Output the (x, y) coordinate of the center of the cell containing the given text.  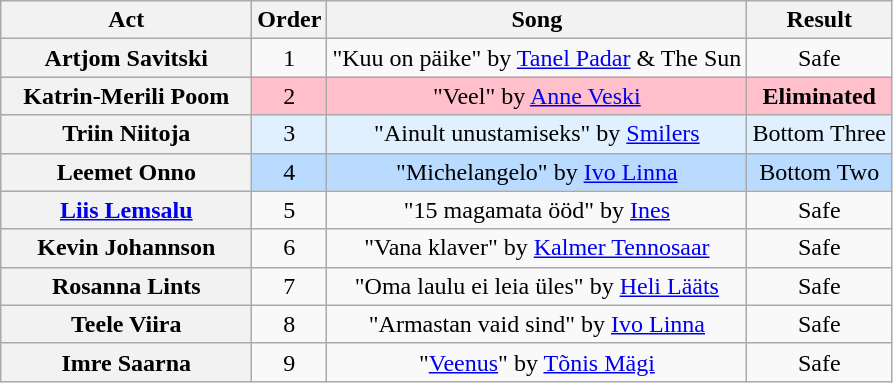
7 (290, 286)
5 (290, 210)
Katrin-Merili Poom (126, 96)
Bottom Three (820, 134)
Leemet Onno (126, 172)
8 (290, 324)
3 (290, 134)
"Oma laulu ei leia üles" by Heli Lääts (537, 286)
Rosanna Lints (126, 286)
Teele Viira (126, 324)
"Vana klaver" by Kalmer Tennosaar (537, 248)
"Armastan vaid sind" by Ivo Linna (537, 324)
6 (290, 248)
Triin Niitoja (126, 134)
"Michelangelo" by Ivo Linna (537, 172)
"Veenus" by Tõnis Mägi (537, 362)
"Ainult unustamiseks" by Smilers (537, 134)
Result (820, 20)
4 (290, 172)
Liis Lemsalu (126, 210)
"Kuu on päike" by Tanel Padar & The Sun (537, 58)
Song (537, 20)
1 (290, 58)
"Veel" by Anne Veski (537, 96)
Artjom Savitski (126, 58)
"15 magamata ööd" by Ines (537, 210)
Bottom Two (820, 172)
2 (290, 96)
Kevin Johannson (126, 248)
Act (126, 20)
Order (290, 20)
Eliminated (820, 96)
Imre Saarna (126, 362)
9 (290, 362)
